Provide the [X, Y] coordinate of the cell's center where the given text is located.  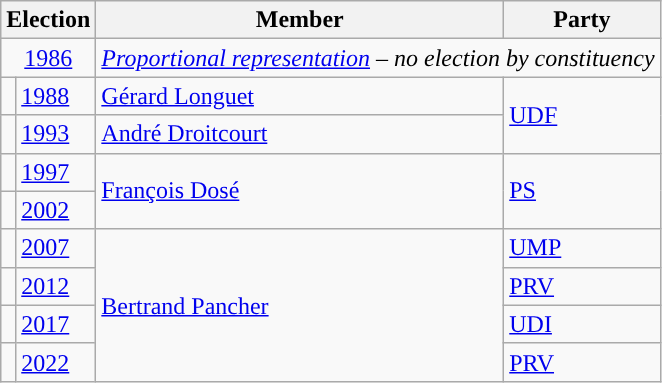
1993 [56, 134]
Election [48, 20]
2007 [56, 248]
UDI [582, 324]
UMP [582, 248]
Party [582, 20]
2017 [56, 324]
André Droitcourt [300, 134]
Gérard Longuet [300, 96]
François Dosé [300, 191]
2002 [56, 210]
2012 [56, 286]
Bertrand Pancher [300, 305]
1988 [56, 96]
Member [300, 20]
PS [582, 191]
Proportional representation – no election by constituency [378, 58]
1986 [48, 58]
UDF [582, 115]
1997 [56, 172]
2022 [56, 362]
